Identify which cell holds the provided text, then report its [X, Y] central coordinate. 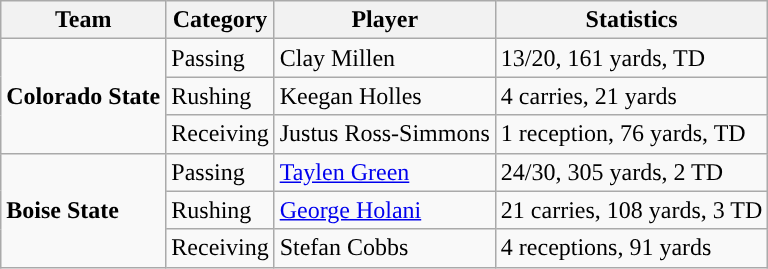
24/30, 305 yards, 2 TD [632, 172]
Team [84, 20]
21 carries, 108 yards, 3 TD [632, 210]
Stefan Cobbs [384, 248]
Category [220, 20]
1 reception, 76 yards, TD [632, 134]
Colorado State [84, 96]
Player [384, 20]
Clay Millen [384, 58]
Keegan Holles [384, 96]
Boise State [84, 210]
Statistics [632, 20]
4 carries, 21 yards [632, 96]
Justus Ross-Simmons [384, 134]
13/20, 161 yards, TD [632, 58]
Taylen Green [384, 172]
4 receptions, 91 yards [632, 248]
George Holani [384, 210]
